Locate the cell with the specified text and output its (x, y) center coordinate. 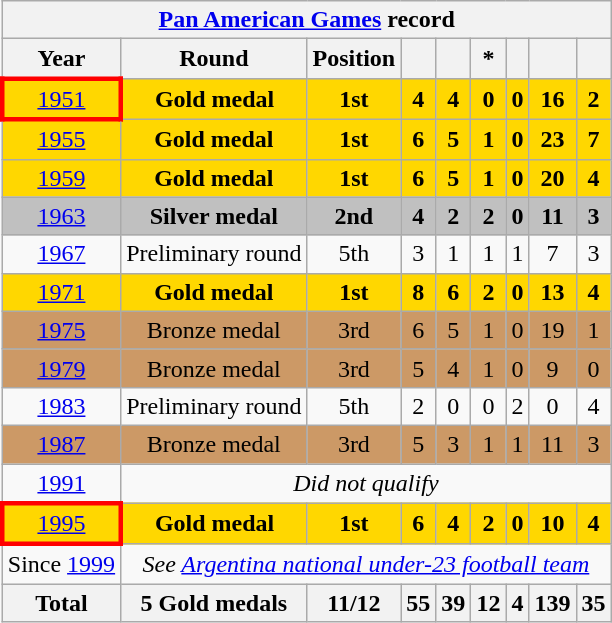
Silver medal (214, 216)
Round (214, 59)
Since 1999 (61, 564)
1959 (61, 178)
39 (454, 603)
1971 (61, 292)
13 (552, 292)
5 Gold medals (214, 603)
16 (552, 98)
12 (488, 603)
Total (61, 603)
2nd (354, 216)
10 (552, 524)
Pan American Games record (306, 20)
Did not qualify (366, 484)
See Argentina national under-23 football team (366, 564)
1987 (61, 444)
55 (418, 603)
23 (552, 139)
11/12 (354, 603)
1967 (61, 254)
1991 (61, 484)
* (488, 59)
19 (552, 330)
35 (594, 603)
Year (61, 59)
8 (418, 292)
1983 (61, 406)
1995 (61, 524)
20 (552, 178)
1979 (61, 368)
1963 (61, 216)
1951 (61, 98)
Position (354, 59)
9 (552, 368)
1975 (61, 330)
139 (552, 603)
1955 (61, 139)
